Scan for the cell matching the given text and deliver its (x, y) coordinate at center. 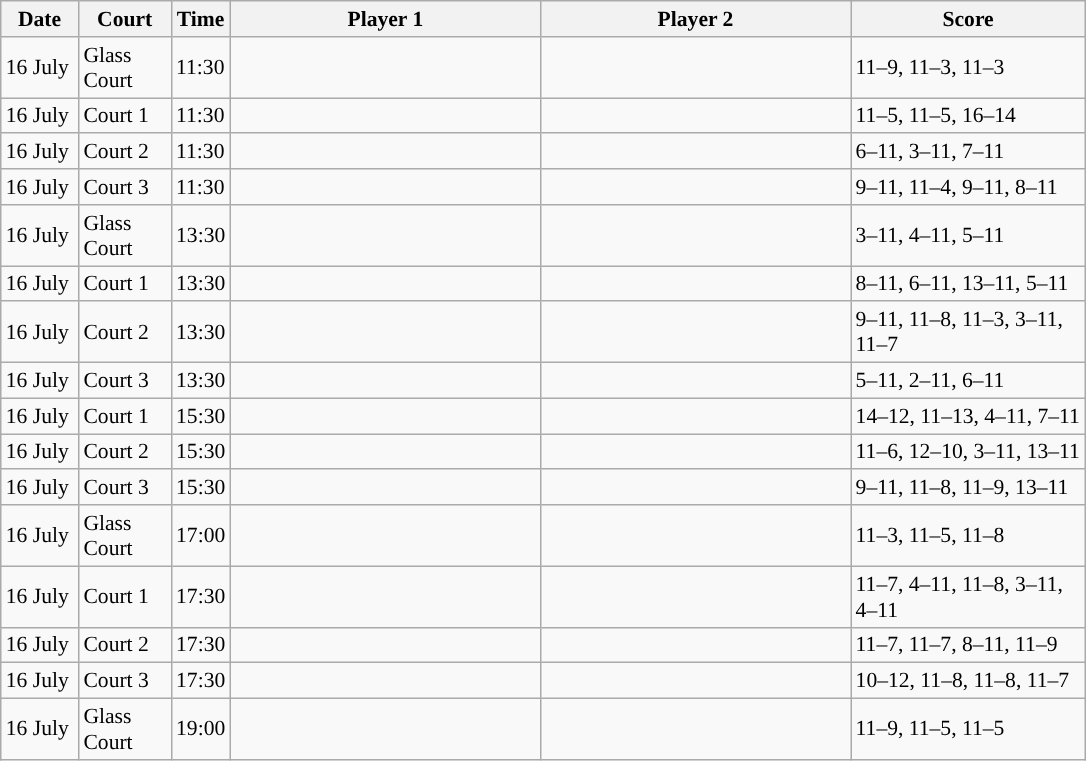
Score (968, 19)
8–11, 6–11, 13–11, 5–11 (968, 284)
3–11, 4–11, 5–11 (968, 236)
9–11, 11–8, 11–3, 3–11, 11–7 (968, 332)
Date (40, 19)
11–5, 11–5, 16–14 (968, 116)
5–11, 2–11, 6–11 (968, 381)
9–11, 11–4, 9–11, 8–11 (968, 187)
11–7, 4–11, 11–8, 3–11, 4–11 (968, 596)
11–7, 11–7, 8–11, 11–9 (968, 645)
11–9, 11–3, 11–3 (968, 68)
11–6, 12–10, 3–11, 13–11 (968, 452)
19:00 (200, 730)
Time (200, 19)
6–11, 3–11, 7–11 (968, 152)
17:00 (200, 536)
Player 1 (385, 19)
9–11, 11–8, 11–9, 13–11 (968, 488)
Court (124, 19)
11–3, 11–5, 11–8 (968, 536)
Player 2 (695, 19)
14–12, 11–13, 4–11, 7–11 (968, 416)
11–9, 11–5, 11–5 (968, 730)
10–12, 11–8, 11–8, 11–7 (968, 681)
